Capture the cell that displays the provided text and extract its (x, y) central coordinate. 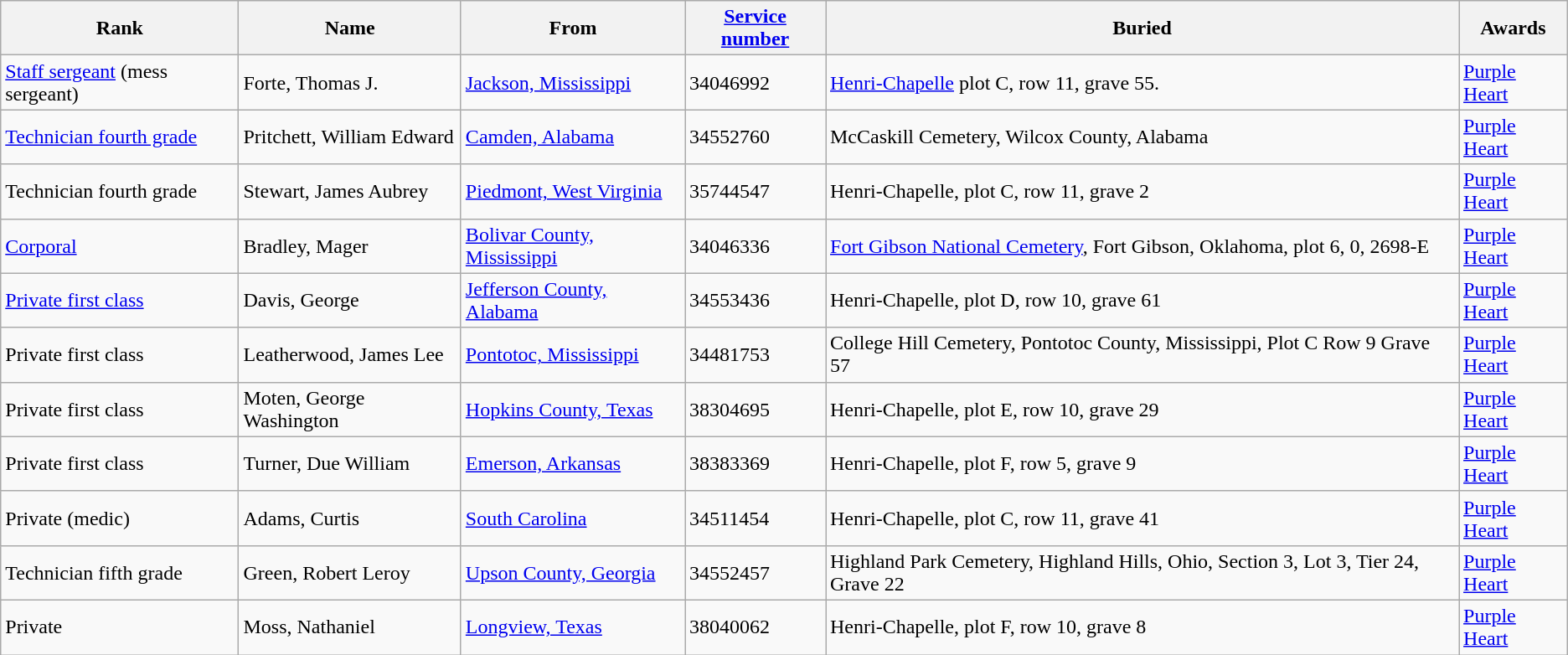
Private (medic) (120, 518)
Jefferson County, Alabama (573, 300)
Davis, George (350, 300)
34552760 (756, 137)
Turner, Due William (350, 464)
Longview, Texas (573, 627)
McCaskill Cemetery, Wilcox County, Alabama (1142, 137)
Rank (120, 28)
Jackson, Mississippi (573, 82)
Awards (1514, 28)
Henri-Chapelle, plot E, row 10, grave 29 (1142, 409)
South Carolina (573, 518)
Henri-Chapelle, plot F, row 5, grave 9 (1142, 464)
Piedmont, West Virginia (573, 191)
Adams, Curtis (350, 518)
Henri-Chapelle, plot F, row 10, grave 8 (1142, 627)
34481753 (756, 355)
College Hill Cemetery, Pontotoc County, Mississippi, Plot C Row 9 Grave 57 (1142, 355)
Moten, George Washington (350, 409)
Staff sergeant (mess sergeant) (120, 82)
34552457 (756, 573)
Forte, Thomas J. (350, 82)
Private (120, 627)
38040062 (756, 627)
Bradley, Mager (350, 246)
Moss, Nathaniel (350, 627)
Leatherwood, James Lee (350, 355)
34046336 (756, 246)
38383369 (756, 464)
Pritchett, William Edward (350, 137)
From (573, 28)
Buried (1142, 28)
Highland Park Cemetery, Highland Hills, Ohio, Section 3, Lot 3, Tier 24, Grave 22 (1142, 573)
Corporal (120, 246)
Stewart, James Aubrey (350, 191)
Henri-Chapelle, plot C, row 11, grave 41 (1142, 518)
Hopkins County, Texas (573, 409)
35744547 (756, 191)
Camden, Alabama (573, 137)
Fort Gibson National Cemetery, Fort Gibson, Oklahoma, plot 6, 0, 2698-E (1142, 246)
Green, Robert Leroy (350, 573)
Service number (756, 28)
34511454 (756, 518)
Pontotoc, Mississippi (573, 355)
Name (350, 28)
34553436 (756, 300)
Henri-Chapelle plot C, row 11, grave 55. (1142, 82)
38304695 (756, 409)
Technician fifth grade (120, 573)
Upson County, Georgia (573, 573)
Henri-Chapelle, plot D, row 10, grave 61 (1142, 300)
Bolivar County, Mississippi (573, 246)
34046992 (756, 82)
Henri-Chapelle, plot C, row 11, grave 2 (1142, 191)
Emerson, Arkansas (573, 464)
